Identify which cell holds the provided text, then report its [X, Y] central coordinate. 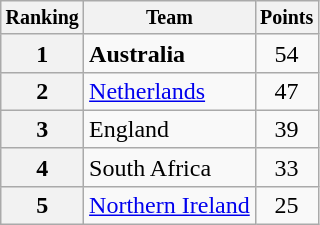
54 [286, 53]
Northern Ireland [170, 205]
25 [286, 205]
2 [42, 91]
33 [286, 167]
4 [42, 167]
South Africa [170, 167]
Netherlands [170, 91]
England [170, 129]
Team [170, 18]
47 [286, 91]
Australia [170, 53]
5 [42, 205]
Points [286, 18]
Ranking [42, 18]
3 [42, 129]
39 [286, 129]
1 [42, 53]
